Return [x, y] of the center of cell containing provided text 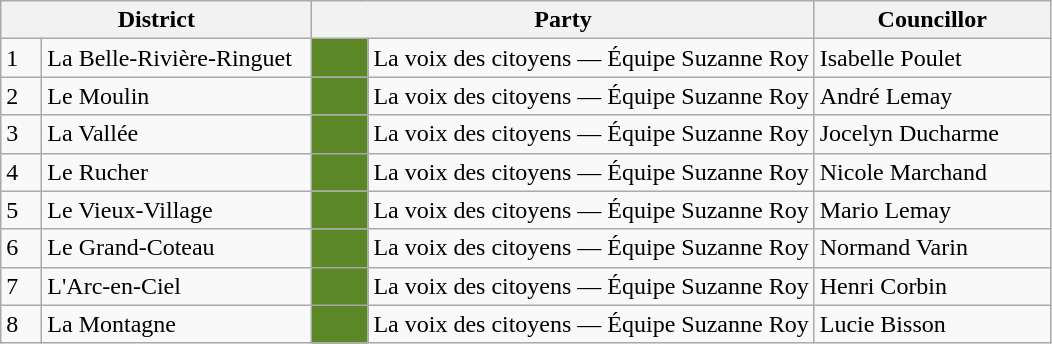
L'Arc-en-Ciel [177, 286]
Jocelyn Ducharme [932, 134]
Le Moulin [177, 96]
Mario Lemay [932, 210]
Isabelle Poulet [932, 58]
District [156, 20]
8 [22, 324]
Lucie Bisson [932, 324]
7 [22, 286]
Nicole Marchand [932, 172]
La Vallée [177, 134]
5 [22, 210]
La Belle-Rivière-Ringuet [177, 58]
Councillor [932, 20]
Le Grand-Coteau [177, 248]
4 [22, 172]
Le Vieux-Village [177, 210]
1 [22, 58]
6 [22, 248]
Normand Varin [932, 248]
Le Rucher [177, 172]
3 [22, 134]
Party [563, 20]
2 [22, 96]
Henri Corbin [932, 286]
André Lemay [932, 96]
La Montagne [177, 324]
